Provide the (X, Y) coordinate of the cell's center where the given text is located.  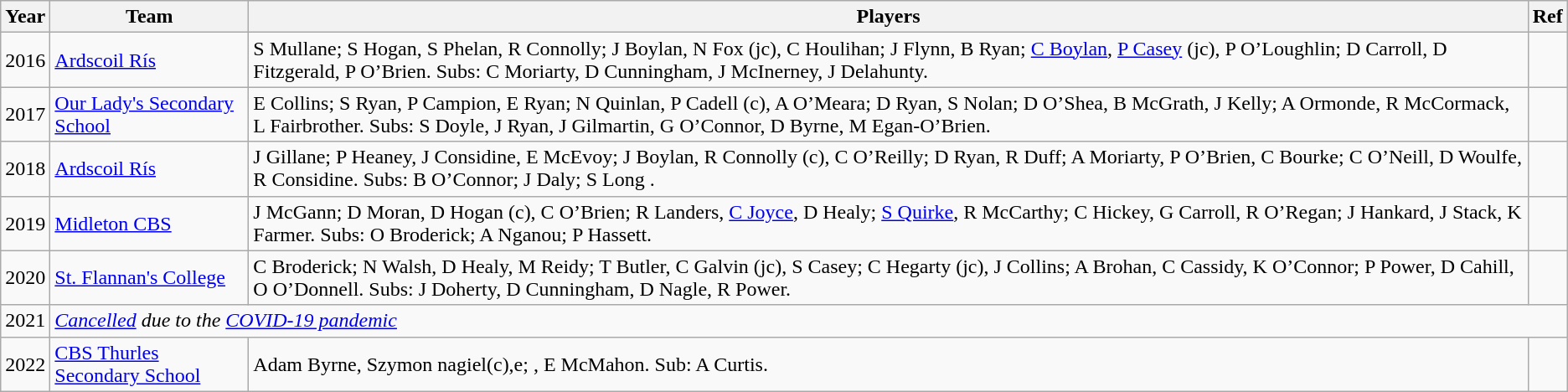
Team (149, 17)
2016 (25, 60)
Our Lady's Secondary School (149, 114)
Players (888, 17)
2019 (25, 223)
Adam Byrne, Szymon nagiel(c),e; , E McMahon. Sub: A Curtis. (888, 364)
2017 (25, 114)
CBS Thurles Secondary School (149, 364)
Ref (1548, 17)
Midleton CBS (149, 223)
2021 (25, 321)
Year (25, 17)
2018 (25, 169)
St. Flannan's College (149, 278)
2020 (25, 278)
Cancelled due to the COVID-19 pandemic (809, 321)
2022 (25, 364)
